From the cell containing the given text, extract its center point as (X, Y) coordinate. 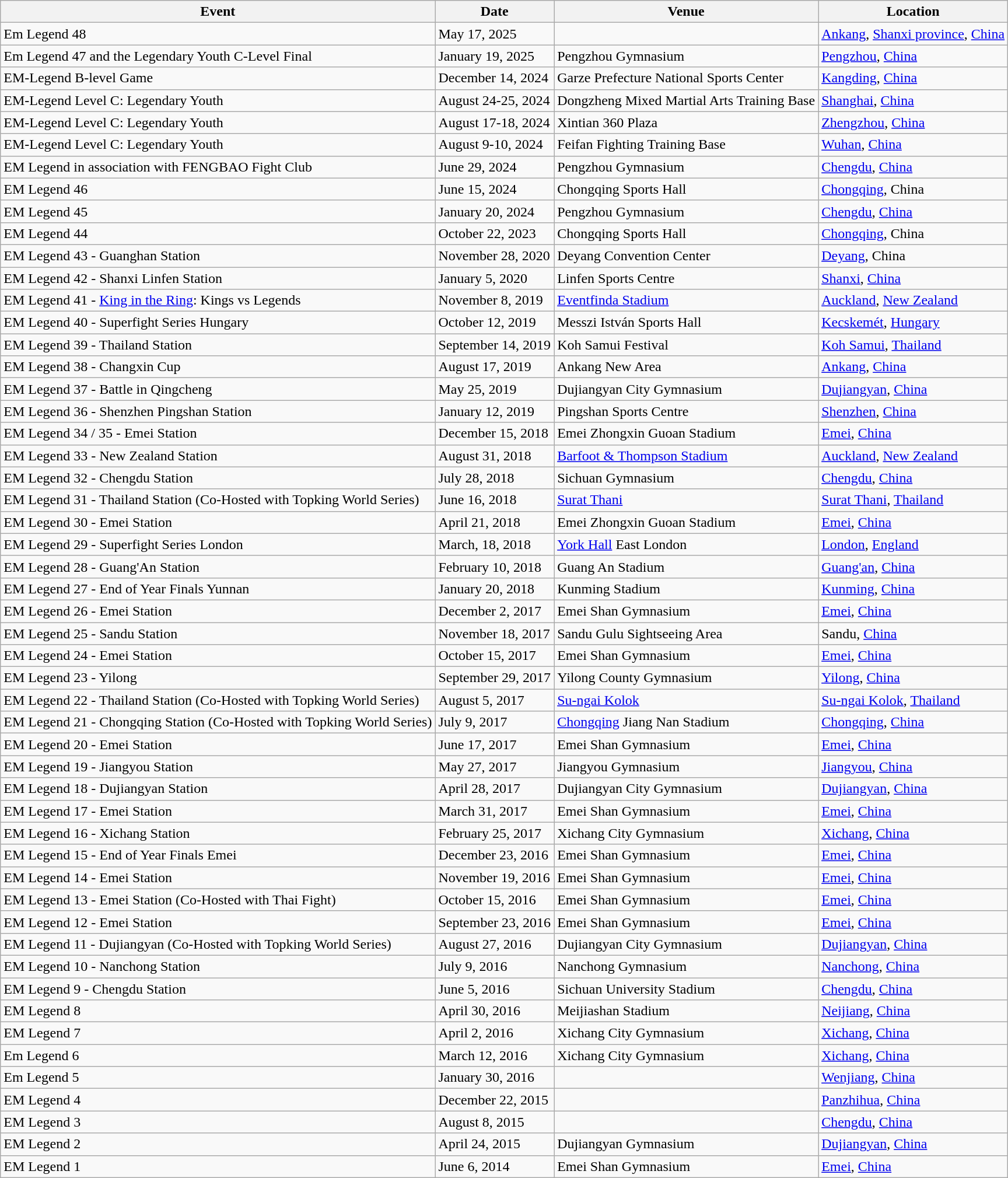
Eventfinda Stadium (686, 300)
Jiangyou, China (914, 767)
Guang An Stadium (686, 567)
Deyang, China (914, 256)
Ankang, China (914, 367)
Koh Samui Festival (686, 345)
October 15, 2017 (495, 656)
York Hall East London (686, 544)
June 17, 2017 (495, 744)
Pengzhou, China (914, 56)
January 20, 2024 (495, 211)
Feifan Fighting Training Base (686, 145)
Jiangyou Gymnasium (686, 767)
Event (218, 12)
EM Legend 44 (218, 233)
July 9, 2016 (495, 966)
November 18, 2017 (495, 633)
EM Legend 46 (218, 189)
EM Legend 28 - Guang'An Station (218, 567)
Sichuan University Stadium (686, 989)
October 22, 2023 (495, 233)
EM Legend 31 - Thailand Station (Co-Hosted with Topking World Series) (218, 500)
EM Legend 11 - Dujiangyan (Co-Hosted with Topking World Series) (218, 944)
Deyang Convention Center (686, 256)
September 29, 2017 (495, 678)
Wenjiang, China (914, 1078)
Em Legend 47 and the Legendary Youth C-Level Final (218, 56)
December 14, 2024 (495, 78)
August 24-25, 2024 (495, 100)
EM Legend 4 (218, 1100)
EM Legend 29 - Superfight Series London (218, 544)
Guang'an, China (914, 567)
EM Legend 12 - Emei Station (218, 922)
EM Legend 26 - Emei Station (218, 611)
Neijiang, China (914, 1011)
EM Legend 40 - Superfight Series Hungary (218, 323)
June 6, 2014 (495, 1166)
EM Legend 17 - Emei Station (218, 811)
EM Legend 34 / 35 - Emei Station (218, 434)
EM Legend 37 - Battle in Qingcheng (218, 389)
EM Legend in association with FENGBAO Fight Club (218, 167)
EM Legend 32 - Chengdu Station (218, 478)
September 14, 2019 (495, 345)
March 12, 2016 (495, 1055)
December 2, 2017 (495, 611)
Kunming Stadium (686, 589)
November 19, 2016 (495, 878)
Barfoot & Thompson Stadium (686, 456)
February 10, 2018 (495, 567)
EM Legend 41 - King in the Ring: Kings vs Legends (218, 300)
Surat Thani, Thailand (914, 500)
EM Legend 30 - Emei Station (218, 522)
Meijiashan Stadium (686, 1011)
EM Legend 39 - Thailand Station (218, 345)
April 21, 2018 (495, 522)
EM Legend 25 - Sandu Station (218, 633)
June 5, 2016 (495, 989)
EM Legend 9 - Chengdu Station (218, 989)
EM Legend 36 - Shenzhen Pingshan Station (218, 411)
April 24, 2015 (495, 1144)
November 28, 2020 (495, 256)
Zhengzhou, China (914, 123)
August 17, 2019 (495, 367)
EM Legend 42 - Shanxi Linfen Station (218, 278)
Em Legend 5 (218, 1078)
EM Legend 18 - Dujiangyan Station (218, 789)
June 16, 2018 (495, 500)
EM Legend 24 - Emei Station (218, 656)
EM Legend 23 - Yilong (218, 678)
Sichuan Gymnasium (686, 478)
Dongzheng Mixed Martial Arts Training Base (686, 100)
Kunming, China (914, 589)
Shenzhen, China (914, 411)
EM Legend 7 (218, 1033)
March, 18, 2018 (495, 544)
EM Legend 8 (218, 1011)
Sandu, China (914, 633)
February 25, 2017 (495, 833)
EM Legend 19 - Jiangyou Station (218, 767)
EM Legend 3 (218, 1122)
Su-ngai Kolok (686, 700)
January 30, 2016 (495, 1078)
June 29, 2024 (495, 167)
Sandu Gulu Sightseeing Area (686, 633)
January 19, 2025 (495, 56)
Location (914, 12)
Shanghai, China (914, 100)
Panzhihua, China (914, 1100)
Linfen Sports Centre (686, 278)
EM Legend 27 - End of Year Finals Yunnan (218, 589)
EM Legend 2 (218, 1144)
EM-Legend B-level Game (218, 78)
Garze Prefecture National Sports Center (686, 78)
EM Legend 10 - Nanchong Station (218, 966)
EM Legend 1 (218, 1166)
December 23, 2016 (495, 855)
October 12, 2019 (495, 323)
EM Legend 20 - Emei Station (218, 744)
Nanchong, China (914, 966)
London, England (914, 544)
November 8, 2019 (495, 300)
August 17-18, 2024 (495, 123)
Ankang New Area (686, 367)
December 22, 2015 (495, 1100)
July 28, 2018 (495, 478)
July 9, 2017 (495, 722)
Xintian 360 Plaza (686, 123)
EM Legend 22 - Thailand Station (Co-Hosted with Topking World Series) (218, 700)
EM Legend 15 - End of Year Finals Emei (218, 855)
Wuhan, China (914, 145)
August 27, 2016 (495, 944)
Dujiangyan Gymnasium (686, 1144)
Surat Thani (686, 500)
Ankang, Shanxi province, China (914, 34)
April 30, 2016 (495, 1011)
May 25, 2019 (495, 389)
Venue (686, 12)
January 20, 2018 (495, 589)
April 28, 2017 (495, 789)
EM Legend 43 - Guanghan Station (218, 256)
Pingshan Sports Centre (686, 411)
August 8, 2015 (495, 1122)
Kangding, China (914, 78)
Yilong, China (914, 678)
Shanxi, China (914, 278)
EM Legend 33 - New Zealand Station (218, 456)
August 9-10, 2024 (495, 145)
EM Legend 45 (218, 211)
EM Legend 14 - Emei Station (218, 878)
August 5, 2017 (495, 700)
May 27, 2017 (495, 767)
January 12, 2019 (495, 411)
Kecskemét, Hungary (914, 323)
Messzi István Sports Hall (686, 323)
EM Legend 38 - Changxin Cup (218, 367)
May 17, 2025 (495, 34)
Em Legend 48 (218, 34)
Yilong County Gymnasium (686, 678)
Koh Samui, Thailand (914, 345)
Date (495, 12)
EM Legend 16 - Xichang Station (218, 833)
Chongqing Jiang Nan Stadium (686, 722)
EM Legend 21 - Chongqing Station (Co-Hosted with Topking World Series) (218, 722)
August 31, 2018 (495, 456)
June 15, 2024 (495, 189)
January 5, 2020 (495, 278)
September 23, 2016 (495, 922)
Su-ngai Kolok, Thailand (914, 700)
March 31, 2017 (495, 811)
EM Legend 13 - Emei Station (Co-Hosted with Thai Fight) (218, 900)
April 2, 2016 (495, 1033)
Nanchong Gymnasium (686, 966)
December 15, 2018 (495, 434)
October 15, 2016 (495, 900)
Em Legend 6 (218, 1055)
